Output the (x, y) coordinate of the center of the cell containing the given text.  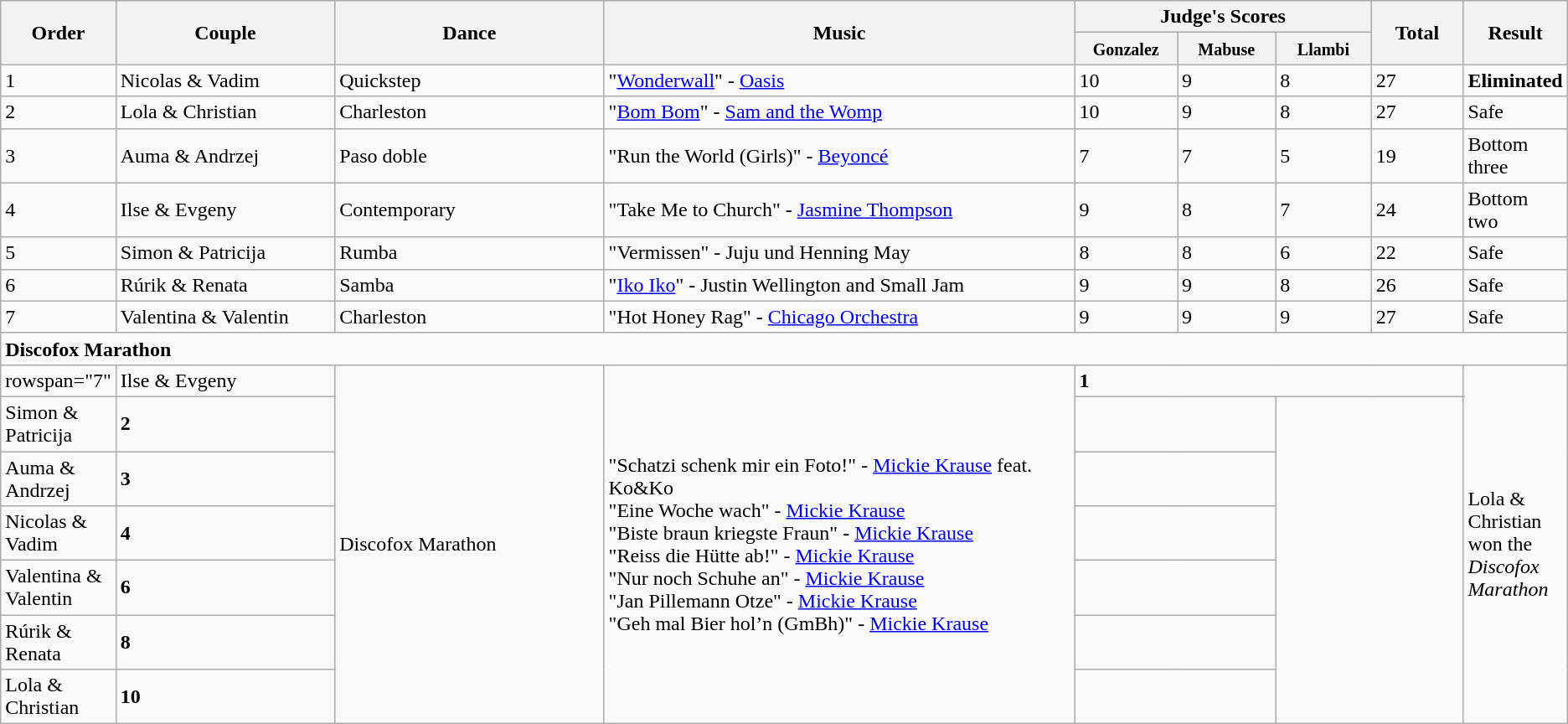
"Wonderwall" - Oasis (839, 80)
Judge's Scores (1223, 17)
rowspan="7" (59, 380)
Total (1417, 33)
Gonzalez (1126, 49)
Order (59, 33)
Llambi (1323, 49)
22 (1417, 253)
Contemporary (469, 209)
Dance (469, 33)
"Bom Bom" - Sam and the Womp (839, 112)
Quickstep (469, 80)
Result (1515, 33)
19 (1417, 156)
"Run the World (Girls)" - Beyoncé (839, 156)
Mabuse (1226, 49)
"Vermissen" - Juju und Henning May (839, 253)
Paso doble (469, 156)
"Iko Iko" - Justin Wellington and Small Jam (839, 285)
Music (839, 33)
Rumba (469, 253)
Couple (224, 33)
"Take Me to Church" - Jasmine Thompson (839, 209)
Bottom two (1515, 209)
Eliminated (1515, 80)
"Hot Honey Rag" - Chicago Orchestra (839, 317)
26 (1417, 285)
Bottom three (1515, 156)
24 (1417, 209)
Samba (469, 285)
Lola & Christian won the Discofox Marathon (1515, 544)
